Extract the [x, y] coordinate from the center of the cell holding the provided text.  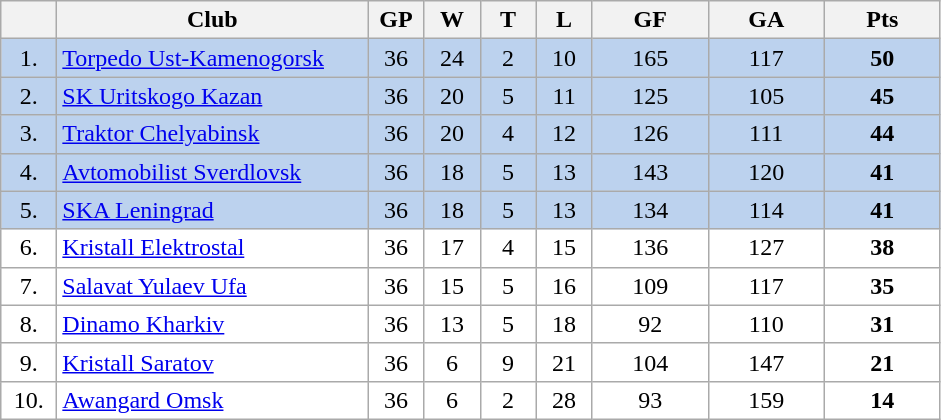
125 [650, 96]
7. [29, 286]
3. [29, 134]
1. [29, 58]
4. [29, 172]
120 [766, 172]
10. [29, 400]
T [508, 20]
110 [766, 324]
136 [650, 248]
Torpedo Ust-Kamenogorsk [212, 58]
104 [650, 362]
17 [452, 248]
24 [452, 58]
Dinamo Kharkiv [212, 324]
5. [29, 210]
W [452, 20]
165 [650, 58]
143 [650, 172]
Traktor Chelyabinsk [212, 134]
SKA Leningrad [212, 210]
38 [882, 248]
10 [564, 58]
159 [766, 400]
GF [650, 20]
111 [766, 134]
12 [564, 134]
31 [882, 324]
109 [650, 286]
Pts [882, 20]
134 [650, 210]
GP [396, 20]
114 [766, 210]
93 [650, 400]
9 [508, 362]
105 [766, 96]
14 [882, 400]
44 [882, 134]
28 [564, 400]
Club [212, 20]
35 [882, 286]
Kristall Saratov [212, 362]
GA [766, 20]
Salavat Yulaev Ufa [212, 286]
126 [650, 134]
Kristall Elektrostal [212, 248]
6. [29, 248]
147 [766, 362]
11 [564, 96]
50 [882, 58]
9. [29, 362]
Avtomobilist Sverdlovsk [212, 172]
2. [29, 96]
92 [650, 324]
45 [882, 96]
L [564, 20]
127 [766, 248]
Awangard Omsk [212, 400]
SK Uritskogo Kazan [212, 96]
8. [29, 324]
16 [564, 286]
